Scan for the cell matching the given text and deliver its (x, y) coordinate at center. 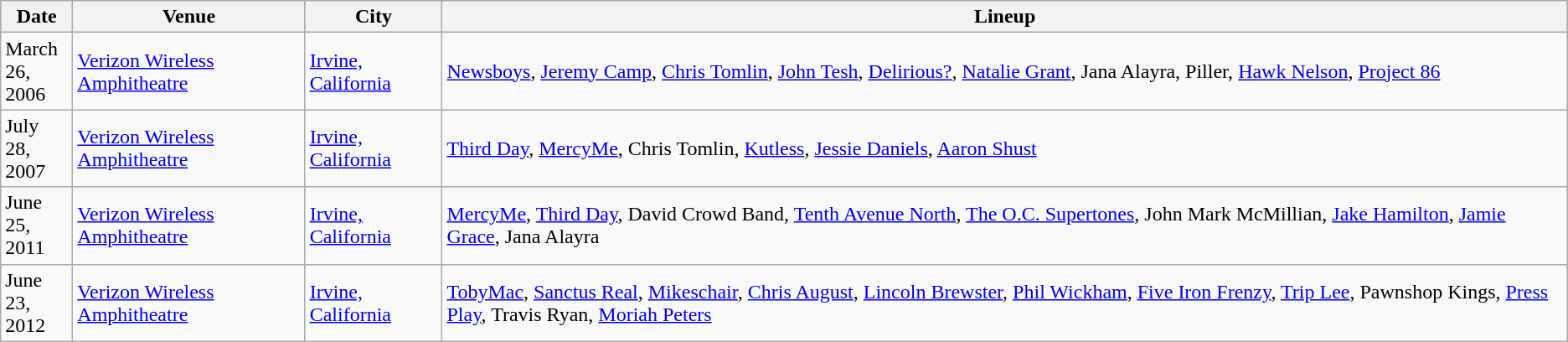
Lineup (1005, 17)
Third Day, MercyMe, Chris Tomlin, Kutless, Jessie Daniels, Aaron Shust (1005, 148)
Date (37, 17)
June 25, 2011 (37, 225)
Newsboys, Jeremy Camp, Chris Tomlin, John Tesh, Delirious?, Natalie Grant, Jana Alayra, Piller, Hawk Nelson, Project 86 (1005, 71)
City (374, 17)
MercyMe, Third Day, David Crowd Band, Tenth Avenue North, The O.C. Supertones, John Mark McMillian, Jake Hamilton, Jamie Grace, Jana Alayra (1005, 225)
July 28, 2007 (37, 148)
June 23, 2012 (37, 303)
Venue (189, 17)
March 26, 2006 (37, 71)
